For the text-containing cell, return its midpoint in (X, Y) coordinate format. 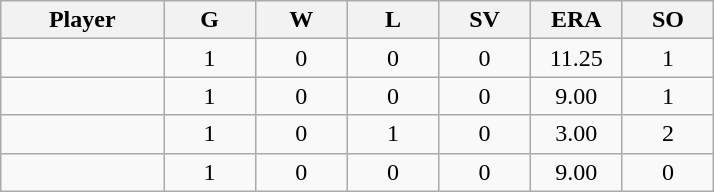
SO (668, 20)
Player (82, 20)
G (210, 20)
L (393, 20)
W (301, 20)
11.25 (576, 58)
ERA (576, 20)
3.00 (576, 134)
2 (668, 134)
SV (485, 20)
